Locate the cell with the specified text and output its (X, Y) center coordinate. 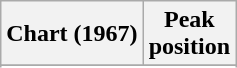
Chart (1967) (72, 34)
Peakposition (189, 34)
